Capture the cell that displays the provided text and extract its [X, Y] central coordinate. 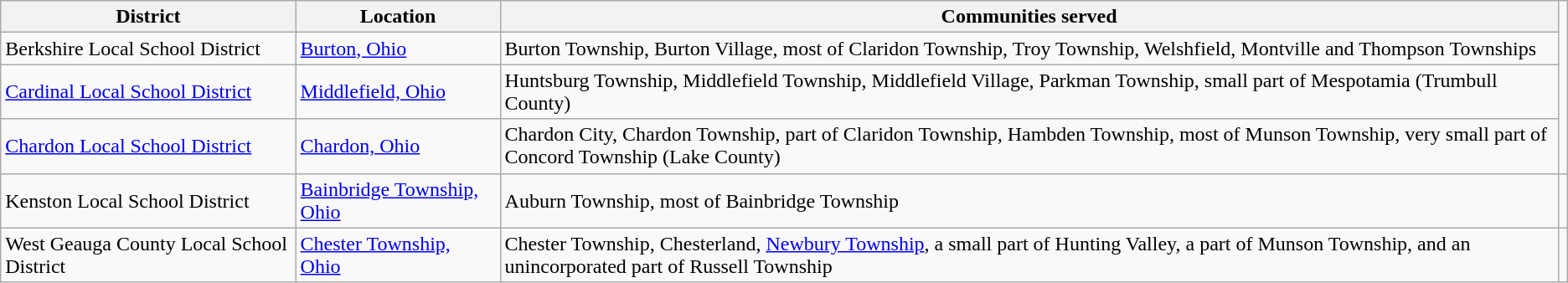
Location [398, 17]
Cardinal Local School District [148, 92]
District [148, 17]
Middlefield, Ohio [398, 92]
Berkshire Local School District [148, 49]
Communities served [1029, 17]
Chester Township, Ohio [398, 255]
Burton Township, Burton Village, most of Claridon Township, Troy Township, Welshfield, Montville and Thompson Townships [1029, 49]
Burton, Ohio [398, 49]
Chardon Local School District [148, 146]
West Geauga County Local School District [148, 255]
Auburn Township, most of Bainbridge Township [1029, 201]
Bainbridge Township, Ohio [398, 201]
Chardon, Ohio [398, 146]
Huntsburg Township, Middlefield Township, Middlefield Village, Parkman Township, small part of Mespotamia (Trumbull County) [1029, 92]
Kenston Local School District [148, 201]
